From the cell containing the given text, extract its center point as (X, Y) coordinate. 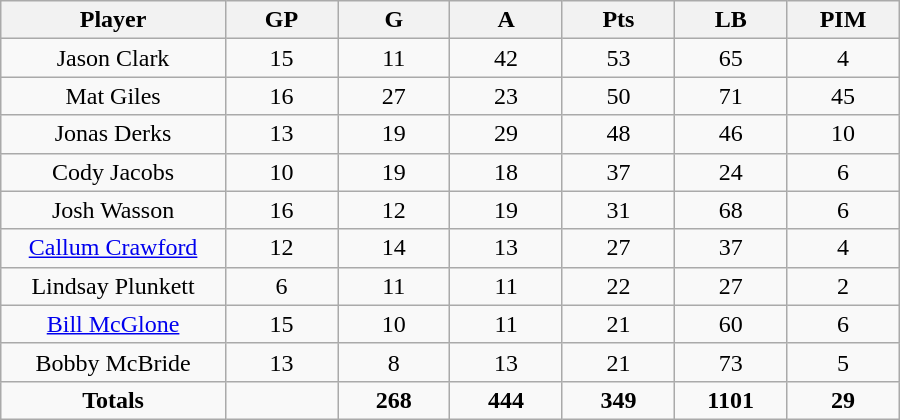
73 (731, 362)
Callum Crawford (114, 248)
65 (731, 58)
50 (618, 96)
46 (731, 134)
2 (843, 286)
24 (731, 172)
LB (731, 20)
Totals (114, 400)
53 (618, 58)
Player (114, 20)
Josh Wasson (114, 210)
71 (731, 96)
22 (618, 286)
45 (843, 96)
GP (281, 20)
Lindsay Plunkett (114, 286)
268 (394, 400)
PIM (843, 20)
Jason Clark (114, 58)
G (394, 20)
349 (618, 400)
18 (506, 172)
23 (506, 96)
5 (843, 362)
42 (506, 58)
Cody Jacobs (114, 172)
Bobby McBride (114, 362)
14 (394, 248)
444 (506, 400)
A (506, 20)
8 (394, 362)
Mat Giles (114, 96)
Bill McGlone (114, 324)
Pts (618, 20)
48 (618, 134)
Jonas Derks (114, 134)
1101 (731, 400)
60 (731, 324)
31 (618, 210)
68 (731, 210)
